Locate the cell with the specified text and output its [x, y] center coordinate. 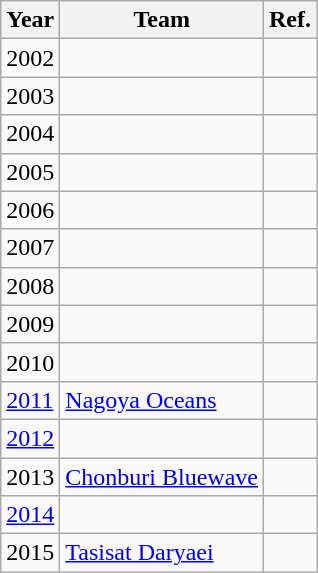
2004 [30, 134]
2012 [30, 438]
Tasisat Daryaei [162, 553]
Ref. [290, 20]
2010 [30, 362]
2007 [30, 248]
2002 [30, 58]
Chonburi Bluewave [162, 477]
2013 [30, 477]
2011 [30, 400]
Year [30, 20]
2015 [30, 553]
Nagoya Oceans [162, 400]
2003 [30, 96]
Team [162, 20]
2008 [30, 286]
2014 [30, 515]
2009 [30, 324]
2005 [30, 172]
2006 [30, 210]
